Scan for the cell matching the given text and deliver its (x, y) coordinate at center. 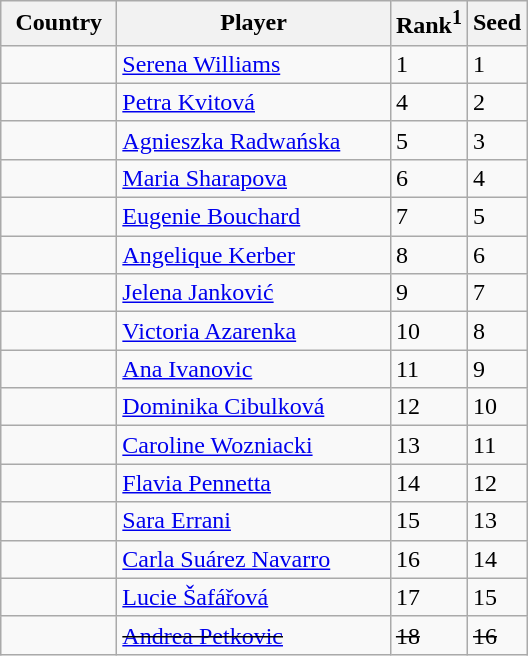
Player (254, 24)
Caroline Wozniacki (254, 445)
Angelique Kerber (254, 255)
3 (496, 140)
Petra Kvitová (254, 102)
Seed (496, 24)
Eugenie Bouchard (254, 217)
Rank1 (428, 24)
18 (428, 635)
Carla Suárez Navarro (254, 559)
Sara Errani (254, 521)
Flavia Pennetta (254, 483)
Agnieszka Radwańska (254, 140)
Andrea Petkovic (254, 635)
2 (496, 102)
Victoria Azarenka (254, 331)
Lucie Šafářová (254, 597)
Dominika Cibulková (254, 407)
Country (59, 24)
Serena Williams (254, 64)
17 (428, 597)
Jelena Janković (254, 293)
Maria Sharapova (254, 178)
Ana Ivanovic (254, 369)
